Find where the given text appears and provide that cell's center as (x, y) coordinate. 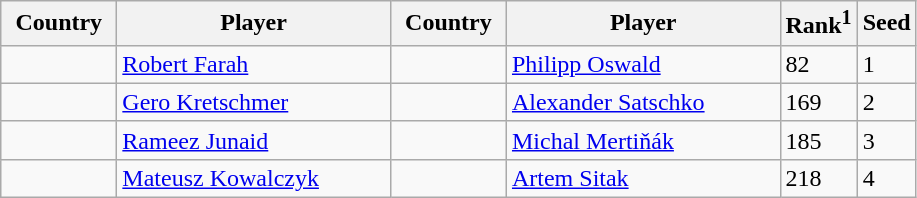
4 (886, 178)
Mateusz Kowalczyk (254, 178)
3 (886, 140)
Rameez Junaid (254, 140)
Robert Farah (254, 64)
Alexander Satschko (643, 102)
2 (886, 102)
185 (818, 140)
218 (818, 178)
Michal Mertiňák (643, 140)
1 (886, 64)
Seed (886, 24)
169 (818, 102)
Gero Kretschmer (254, 102)
Philipp Oswald (643, 64)
Artem Sitak (643, 178)
Rank1 (818, 24)
82 (818, 64)
